Pinpoint the cell where the given text exists, returning its [x, y] midpoint coordinate. 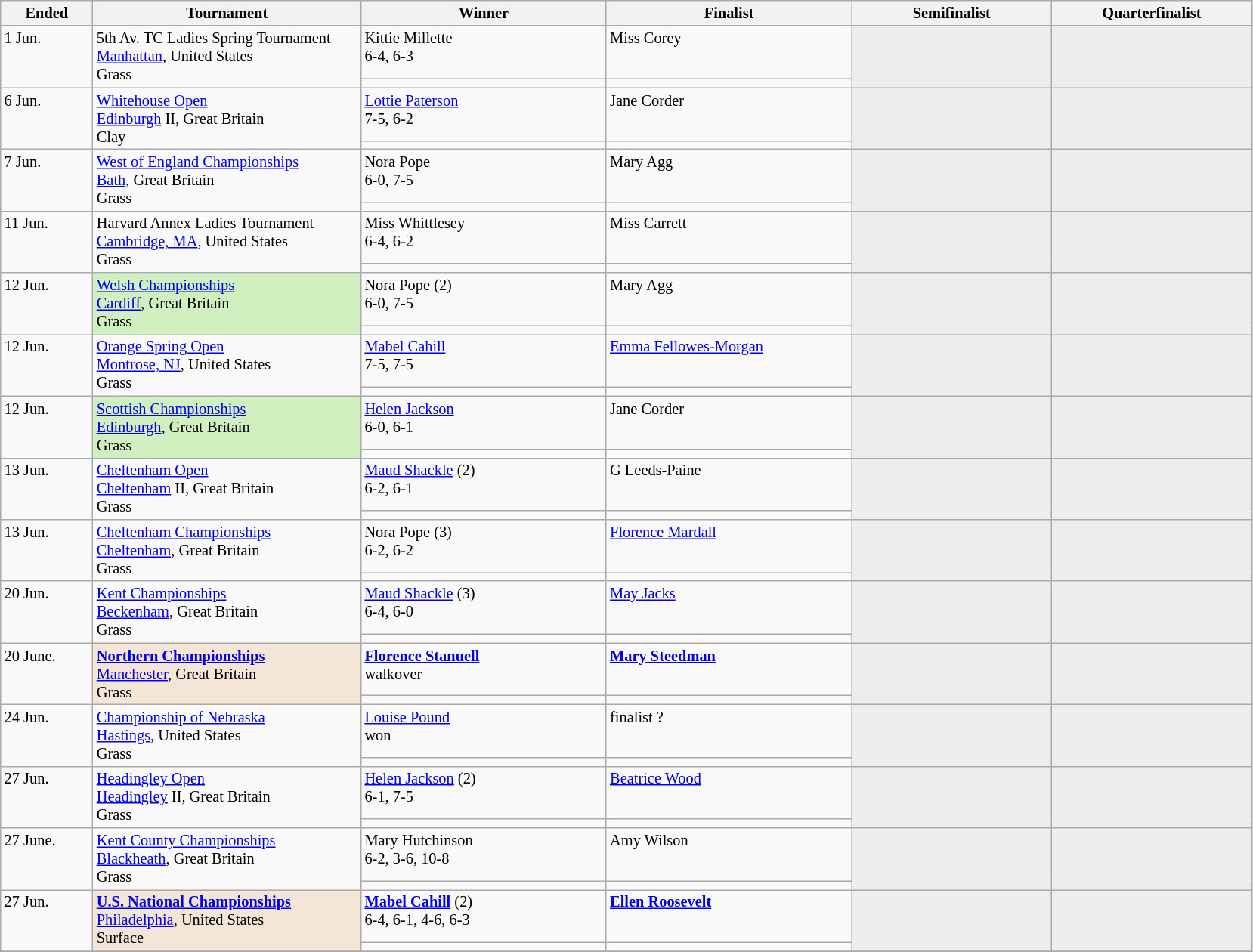
6 Jun. [47, 119]
Championship of NebraskaHastings, United StatesGrass [227, 735]
Emma Fellowes-Morgan [729, 360]
Mabel Cahill7-5, 7-5 [484, 360]
Kent County ChampionshipsBlackheath, Great BritainGrass [227, 859]
1 Jun. [47, 57]
Helen Jackson6-0, 6-1 [484, 422]
Scottish ChampionshipsEdinburgh, Great BritainGrass [227, 427]
Tournament [227, 13]
Kent ChampionshipsBeckenham, Great BritainGrass [227, 612]
20 Jun. [47, 612]
Miss Carrett [729, 237]
Miss Whittlesey6-4, 6-2 [484, 237]
Welsh ChampionshipsCardiff, Great BritainGrass [227, 304]
7 Jun. [47, 180]
West of England Championships Bath, Great BritainGrass [227, 180]
20 June. [47, 674]
U.S. National Championships Philadelphia, United StatesSurface [227, 920]
Cheltenham OpenCheltenham II, Great BritainGrass [227, 489]
Florence Stanuellwalkover [484, 669]
Amy Wilson [729, 855]
Mary Hutchinson 6-2, 3-6, 10-8 [484, 855]
Whitehouse OpenEdinburgh II, Great BritainClay [227, 119]
Florence Mardall [729, 546]
Semifinalist [952, 13]
Harvard Annex Ladies Tournament Cambridge, MA, United StatesGrass [227, 242]
Headingley OpenHeadingley II, Great BritainGrass [227, 797]
May Jacks [729, 607]
Quarterfinalist [1152, 13]
Nora Pope (2)6-0, 7-5 [484, 299]
Northern ChampionshipsManchester, Great BritainGrass [227, 674]
Mabel Cahill (2)6-4, 6-1, 4-6, 6-3 [484, 916]
27 June. [47, 859]
Nora Pope 6-0, 7-5 [484, 175]
Orange Spring OpenMontrose, NJ, United StatesGrass [227, 365]
Maud Shackle (2)6-2, 6-1 [484, 484]
G Leeds-Paine [729, 484]
Finalist [729, 13]
Cheltenham ChampionshipsCheltenham, Great BritainGrass [227, 550]
5th Av. TC Ladies Spring Tournament Manhattan, United StatesGrass [227, 57]
Ellen Roosevelt [729, 916]
Maud Shackle (3)6-4, 6-0 [484, 607]
Louise Pound won [484, 731]
11 Jun. [47, 242]
Ended [47, 13]
Nora Pope (3)6-2, 6-2 [484, 546]
Miss Corey [729, 52]
Kittie Millette6-4, 6-3 [484, 52]
finalist ? [729, 731]
Lottie Paterson7-5, 6-2 [484, 114]
24 Jun. [47, 735]
Helen Jackson (2)6-1, 7-5 [484, 793]
Mary Steedman [729, 669]
Winner [484, 13]
Beatrice Wood [729, 793]
